Search for the cell housing the specified text and yield its [X, Y] center coordinate. 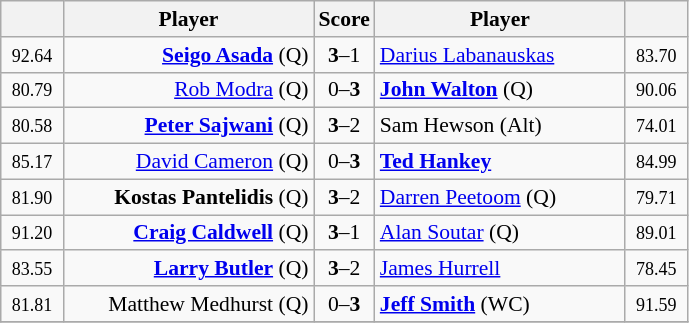
81.81 [32, 304]
Matthew Medhurst (Q) [188, 304]
83.70 [656, 55]
74.01 [656, 126]
80.79 [32, 90]
Darius Labanauskas [500, 55]
Seigo Asada (Q) [188, 55]
83.55 [32, 269]
Jeff Smith (WC) [500, 304]
80.58 [32, 126]
Sam Hewson (Alt) [500, 126]
89.01 [656, 233]
Larry Butler (Q) [188, 269]
Darren Peetoom (Q) [500, 197]
91.20 [32, 233]
Alan Soutar (Q) [500, 233]
Ted Hankey [500, 162]
John Walton (Q) [500, 90]
81.90 [32, 197]
David Cameron (Q) [188, 162]
Score [344, 19]
92.64 [32, 55]
Rob Modra (Q) [188, 90]
85.17 [32, 162]
90.06 [656, 90]
79.71 [656, 197]
Craig Caldwell (Q) [188, 233]
91.59 [656, 304]
84.99 [656, 162]
Peter Sajwani (Q) [188, 126]
78.45 [656, 269]
James Hurrell [500, 269]
Kostas Pantelidis (Q) [188, 197]
